Provide the (X, Y) coordinate of the cell's center where the given text is located.  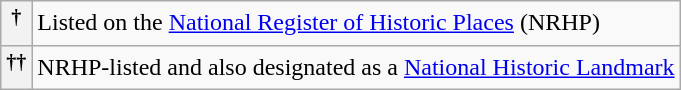
† (16, 24)
†† (16, 68)
NRHP-listed and also designated as a National Historic Landmark (356, 68)
Listed on the National Register of Historic Places (NRHP) (356, 24)
